For the text-containing cell, return its midpoint in [x, y] coordinate format. 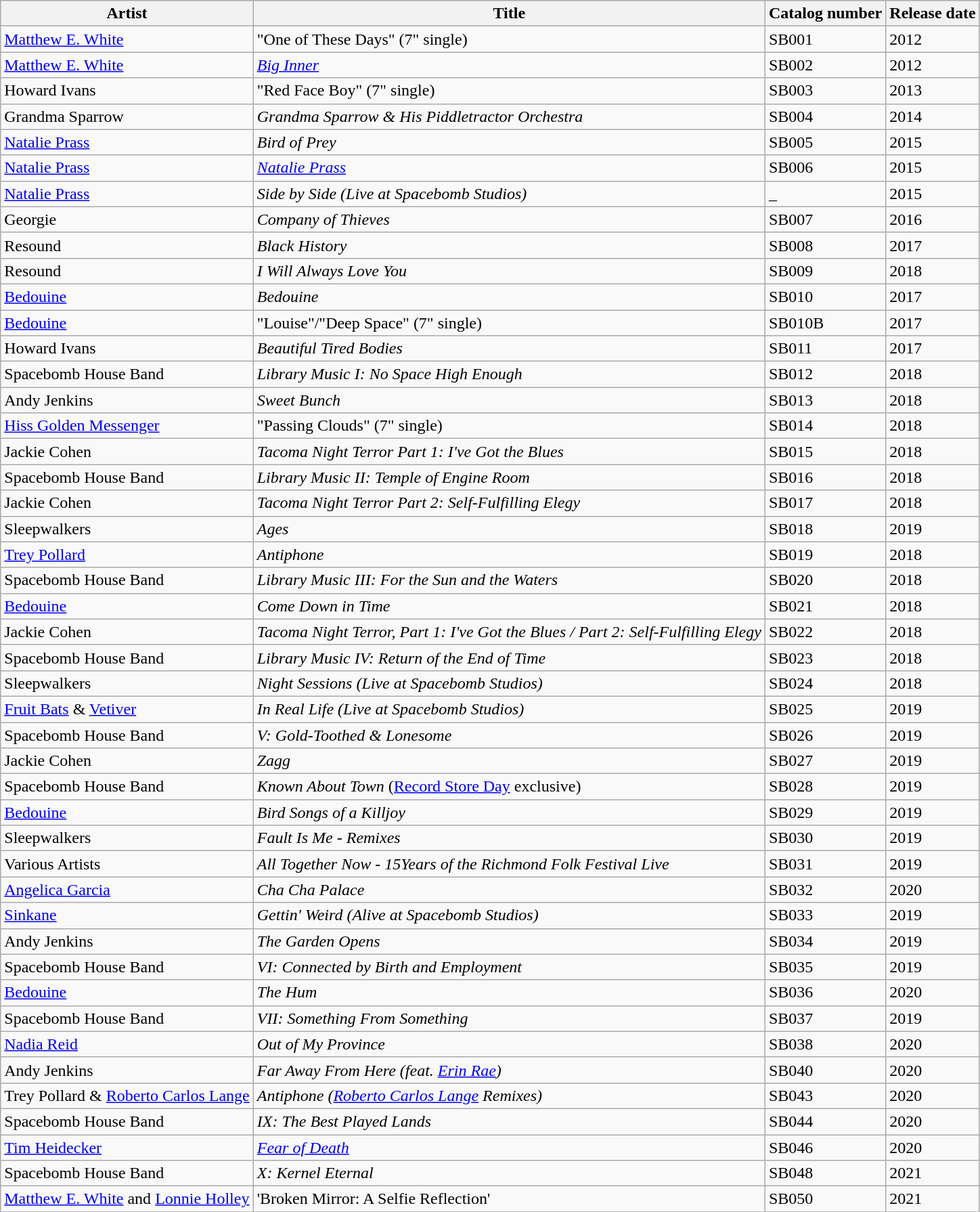
SB001 [825, 39]
Known About Town (Record Store Day exclusive) [509, 787]
SB043 [825, 1096]
Antiphone (Roberto Carlos Lange Remixes) [509, 1096]
SB032 [825, 890]
X: Kernel Eternal [509, 1173]
SB033 [825, 915]
Company of Thieves [509, 219]
Fear of Death [509, 1148]
SB014 [825, 426]
Night Sessions (Live at Spacebomb Studios) [509, 683]
Sinkane [127, 915]
Library Music II: Temple of Engine Room [509, 477]
SB024 [825, 683]
SB027 [825, 761]
Title [509, 14]
SB035 [825, 967]
Trey Pollard & Roberto Carlos Lange [127, 1096]
Nadia Reid [127, 1044]
SB009 [825, 271]
SB015 [825, 452]
SB040 [825, 1070]
In Real Life (Live at Spacebomb Studios) [509, 709]
Fault Is Me - Remixes [509, 838]
SB025 [825, 709]
Library Music III: For the Sun and the Waters [509, 580]
Far Away From Here (feat. Erin Rae) [509, 1070]
Grandma Sparrow [127, 116]
Tacoma Night Terror Part 2: Self-Fulfilling Elegy [509, 503]
SB012 [825, 374]
Catalog number [825, 14]
SB013 [825, 400]
2016 [933, 219]
2014 [933, 116]
Beautiful Tired Bodies [509, 349]
SB020 [825, 580]
SB002 [825, 65]
The Hum [509, 993]
SB028 [825, 787]
SB003 [825, 91]
SB050 [825, 1199]
Library Music I: No Space High Enough [509, 374]
SB048 [825, 1173]
Zagg [509, 761]
Bird of Prey [509, 142]
2013 [933, 91]
SB038 [825, 1044]
SB010 [825, 297]
SB023 [825, 657]
SB046 [825, 1148]
Library Music IV: Return of the End of Time [509, 657]
SB026 [825, 735]
Trey Pollard [127, 555]
SB016 [825, 477]
VI: Connected by Birth and Employment [509, 967]
Grandma Sparrow & His Piddletractor Orchestra [509, 116]
SB004 [825, 116]
SB044 [825, 1121]
Ages [509, 529]
Bird Songs of a Killjoy [509, 813]
Tim Heidecker [127, 1148]
'Broken Mirror: A Selfie Reflection' [509, 1199]
Side by Side (Live at Spacebomb Studios) [509, 194]
Hiss Golden Messenger [127, 426]
The Garden Opens [509, 941]
SB029 [825, 813]
SB017 [825, 503]
Tacoma Night Terror, Part 1: I've Got the Blues / Part 2: Self-Fulfilling Elegy [509, 632]
Out of My Province [509, 1044]
SB019 [825, 555]
I Will Always Love You [509, 271]
Georgie [127, 219]
_ [825, 194]
Big Inner [509, 65]
SB005 [825, 142]
Gettin' Weird (Alive at Spacebomb Studios) [509, 915]
Fruit Bats & Vetiver [127, 709]
SB030 [825, 838]
"Louise"/"Deep Space" (7" single) [509, 323]
SB018 [825, 529]
SB011 [825, 349]
"One of These Days" (7" single) [509, 39]
SB006 [825, 168]
Angelica Garcia [127, 890]
All Together Now - 15Years of the Richmond Folk Festival Live [509, 864]
SB008 [825, 245]
Cha Cha Palace [509, 890]
SB022 [825, 632]
"Red Face Boy" (7" single) [509, 91]
SB010B [825, 323]
"Passing Clouds" (7" single) [509, 426]
Artist [127, 14]
Matthew E. White and Lonnie Holley [127, 1199]
Antiphone [509, 555]
Sweet Bunch [509, 400]
Black History [509, 245]
Release date [933, 14]
SB031 [825, 864]
SB036 [825, 993]
SB037 [825, 1018]
SB007 [825, 219]
V: Gold-Toothed & Lonesome [509, 735]
VII: Something From Something [509, 1018]
Tacoma Night Terror Part 1: I've Got the Blues [509, 452]
SB021 [825, 606]
IX: The Best Played Lands [509, 1121]
Come Down in Time [509, 606]
Various Artists [127, 864]
SB034 [825, 941]
